Provide the [x, y] coordinate of the cell's center where the given text is located.  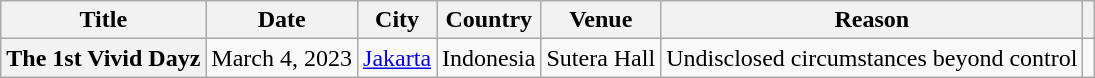
Venue [601, 20]
Indonesia [489, 58]
The 1st Vivid Dayz [104, 58]
Undisclosed circumstances beyond control [872, 58]
Country [489, 20]
Jakarta [398, 58]
Date [282, 20]
March 4, 2023 [282, 58]
City [398, 20]
Sutera Hall [601, 58]
Reason [872, 20]
Title [104, 20]
